Pinpoint the cell where the given text exists, returning its [X, Y] midpoint coordinate. 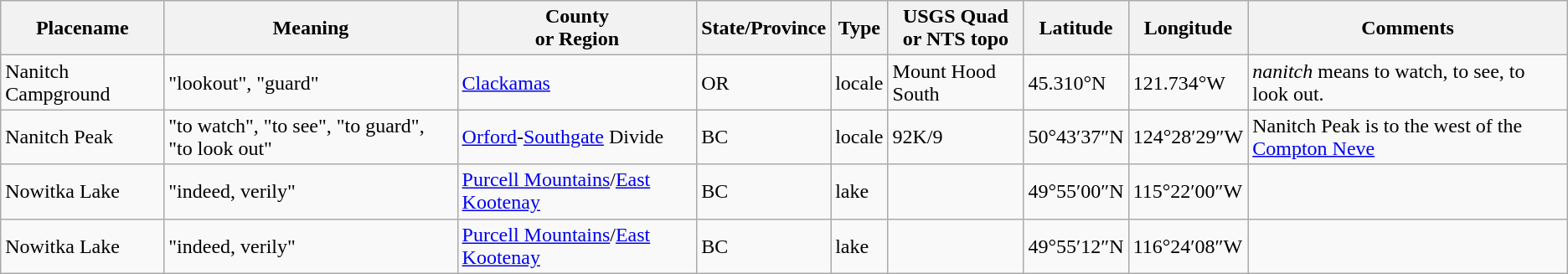
Longitude [1188, 28]
124°28′29″W [1188, 137]
"to watch", "to see", "to guard", "to look out" [311, 137]
"lookout", "guard" [311, 82]
Latitude [1075, 28]
Nanitch Peak is to the west of the Compton Neve [1408, 137]
45.310°N [1075, 82]
nanitch means to watch, to see, to look out. [1408, 82]
Meaning [311, 28]
Mount Hood South [956, 82]
92K/9 [956, 137]
State/Province [764, 28]
Type [859, 28]
Nanitch Peak [82, 137]
Countyor Region [577, 28]
121.734°W [1188, 82]
Placename [82, 28]
115°22′00″W [1188, 191]
49°55′00″N [1075, 191]
OR [764, 82]
Comments [1408, 28]
50°43′37″N [1075, 137]
Nanitch Campground [82, 82]
Clackamas [577, 82]
USGS Quador NTS topo [956, 28]
49°55′12″N [1075, 246]
116°24′08″W [1188, 246]
Orford-Southgate Divide [577, 137]
